Provide the (X, Y) coordinate of the cell's center where the given text is located.  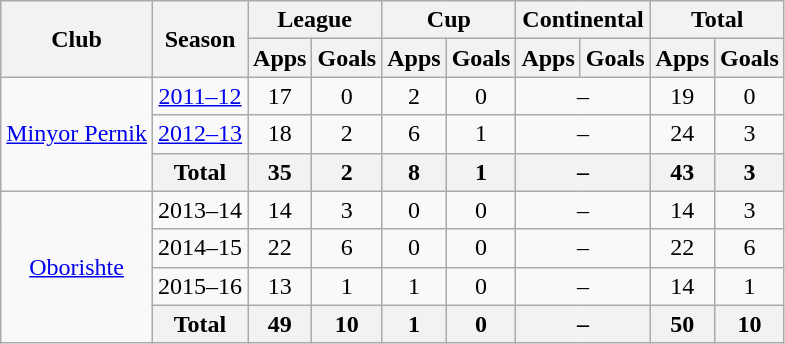
Club (77, 39)
49 (280, 324)
2011–12 (200, 96)
2012–13 (200, 134)
17 (280, 96)
Minyor Pernik (77, 134)
2015–16 (200, 286)
24 (682, 134)
19 (682, 96)
Continental (583, 20)
2014–15 (200, 248)
18 (280, 134)
2013–14 (200, 210)
Cup (449, 20)
Oborishte (77, 267)
Season (200, 39)
43 (682, 172)
League (315, 20)
35 (280, 172)
50 (682, 324)
13 (280, 286)
8 (414, 172)
